Identify which cell holds the provided text, then report its [X, Y] central coordinate. 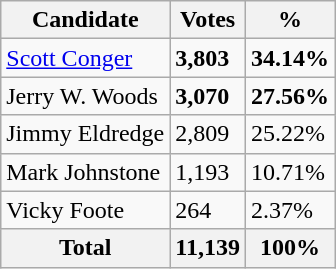
2.37% [290, 210]
Total [86, 248]
Jerry W. Woods [86, 96]
Jimmy Eldredge [86, 134]
Votes [208, 20]
% [290, 20]
1,193 [208, 172]
27.56% [290, 96]
25.22% [290, 134]
3,803 [208, 58]
100% [290, 248]
Mark Johnstone [86, 172]
2,809 [208, 134]
Vicky Foote [86, 210]
Scott Conger [86, 58]
11,139 [208, 248]
264 [208, 210]
3,070 [208, 96]
34.14% [290, 58]
10.71% [290, 172]
Candidate [86, 20]
